From the cell containing the given text, extract its center point as (X, Y) coordinate. 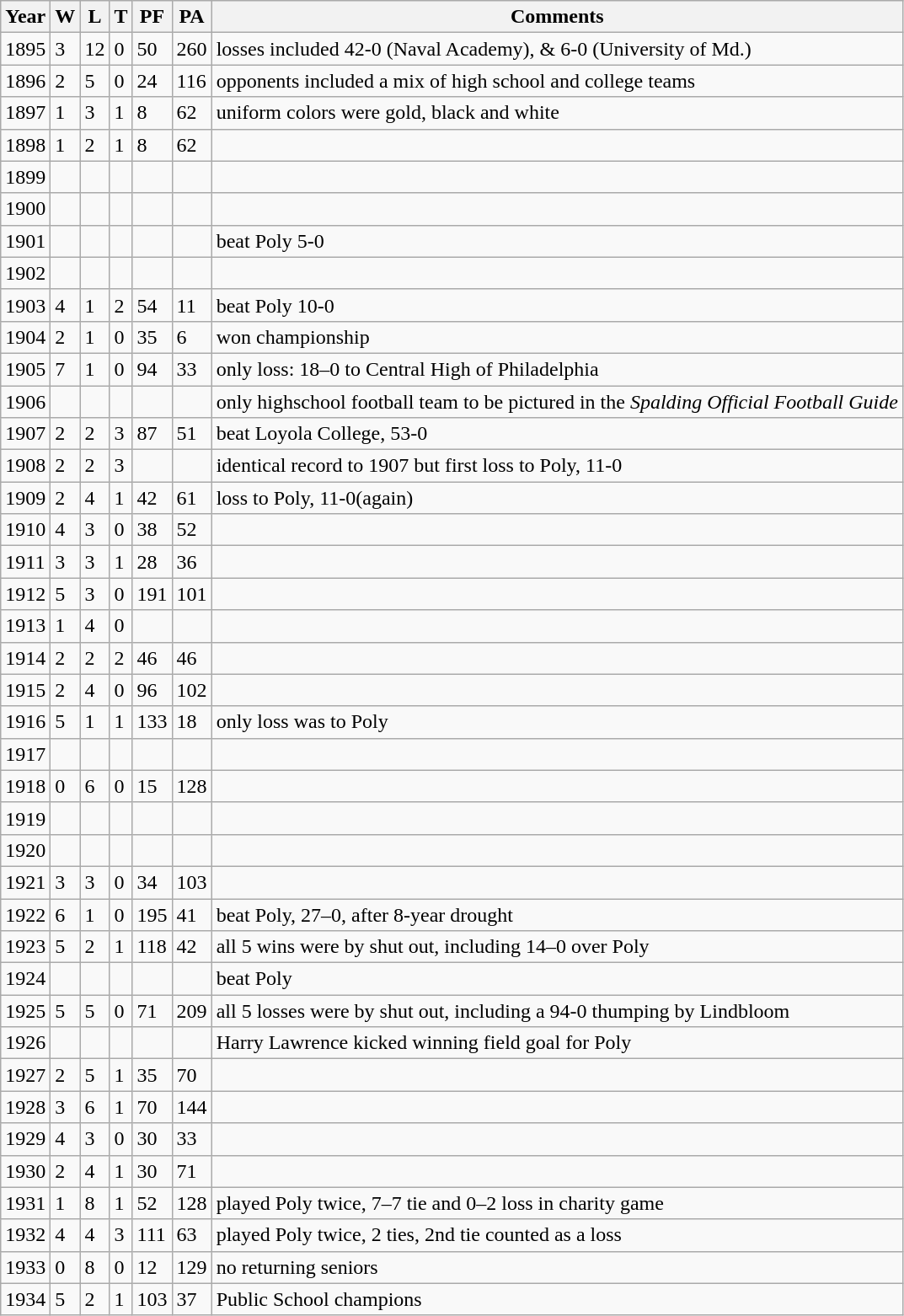
1911 (25, 562)
won championship (557, 337)
1897 (25, 113)
1908 (25, 466)
195 (152, 914)
only loss: 18–0 to Central High of Philadelphia (557, 369)
1912 (25, 594)
34 (152, 882)
101 (192, 594)
1928 (25, 1107)
1922 (25, 914)
beat Poly 5-0 (557, 241)
144 (192, 1107)
1934 (25, 1299)
1923 (25, 947)
1903 (25, 305)
133 (152, 722)
PF (152, 17)
L (94, 17)
1925 (25, 1011)
116 (192, 81)
18 (192, 722)
1930 (25, 1171)
uniform colors were gold, black and white (557, 113)
Public School champions (557, 1299)
T (121, 17)
identical record to 1907 but first loss to Poly, 11-0 (557, 466)
loss to Poly, 11-0(again) (557, 498)
1906 (25, 402)
41 (192, 914)
1899 (25, 177)
11 (192, 305)
only loss was to Poly (557, 722)
54 (152, 305)
24 (152, 81)
losses included 42-0 (Naval Academy), & 6-0 (University of Md.) (557, 49)
all 5 wins were by shut out, including 14–0 over Poly (557, 947)
260 (192, 49)
50 (152, 49)
beat Poly 10-0 (557, 305)
87 (152, 434)
opponents included a mix of high school and college teams (557, 81)
1895 (25, 49)
1924 (25, 979)
1931 (25, 1203)
1902 (25, 273)
1905 (25, 369)
118 (152, 947)
191 (152, 594)
51 (192, 434)
played Poly twice, 2 ties, 2nd tie counted as a loss (557, 1235)
only highschool football team to be pictured in the Spalding Official Football Guide (557, 402)
no returning seniors (557, 1267)
1900 (25, 209)
38 (152, 530)
1896 (25, 81)
61 (192, 498)
1929 (25, 1139)
1932 (25, 1235)
PA (192, 17)
1915 (25, 690)
all 5 losses were by shut out, including a 94-0 thumping by Lindbloom (557, 1011)
1914 (25, 658)
1920 (25, 850)
96 (152, 690)
1917 (25, 754)
1926 (25, 1043)
1918 (25, 786)
Comments (557, 17)
111 (152, 1235)
1927 (25, 1075)
1910 (25, 530)
36 (192, 562)
W (66, 17)
beat Poly (557, 979)
beat Loyola College, 53-0 (557, 434)
played Poly twice, 7–7 tie and 0–2 loss in charity game (557, 1203)
28 (152, 562)
1909 (25, 498)
15 (152, 786)
1919 (25, 818)
1913 (25, 626)
209 (192, 1011)
129 (192, 1267)
63 (192, 1235)
Year (25, 17)
1898 (25, 145)
94 (152, 369)
102 (192, 690)
1904 (25, 337)
Harry Lawrence kicked winning field goal for Poly (557, 1043)
1901 (25, 241)
beat Poly, 27–0, after 8-year drought (557, 914)
1907 (25, 434)
1933 (25, 1267)
7 (66, 369)
37 (192, 1299)
1921 (25, 882)
1916 (25, 722)
